Locate the cell with the specified text and output its [x, y] center coordinate. 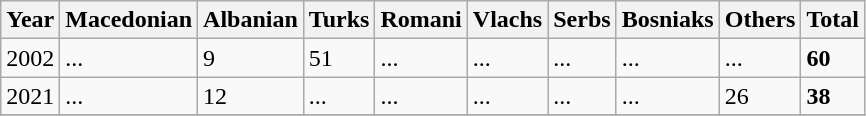
Romani [421, 20]
Turks [339, 20]
2002 [30, 58]
Year [30, 20]
Serbs [582, 20]
Total [833, 20]
60 [833, 58]
Albanian [251, 20]
Macedonian [129, 20]
12 [251, 96]
2021 [30, 96]
51 [339, 58]
Bosniaks [668, 20]
38 [833, 96]
Vlachs [507, 20]
26 [760, 96]
9 [251, 58]
Others [760, 20]
